Determine the (X, Y) coordinate at the center of the cell enclosing the given text.  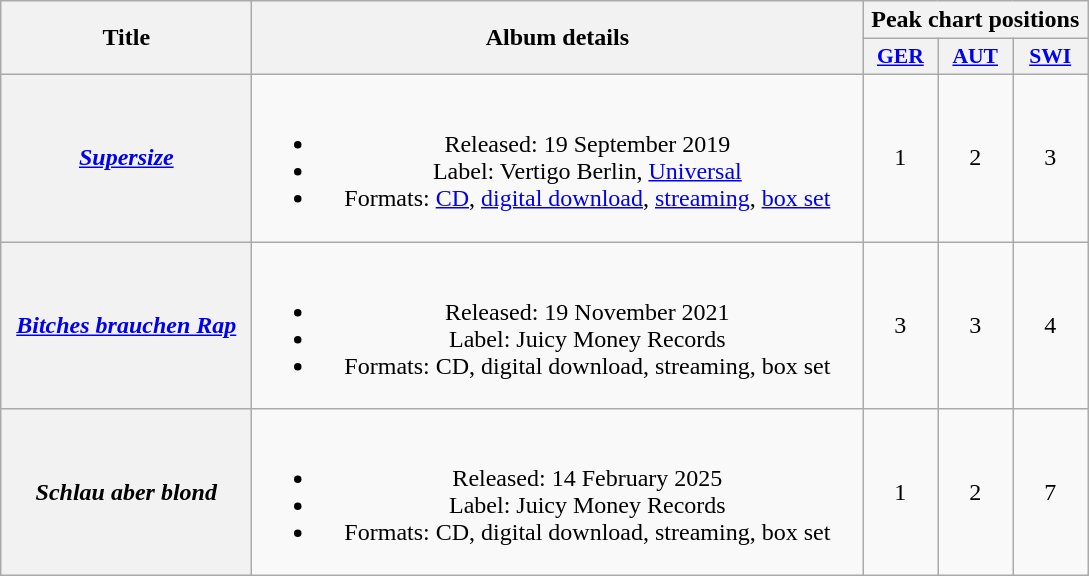
Released: 19 September 2019Label: Vertigo Berlin, UniversalFormats: CD, digital download, streaming, box set (558, 158)
Released: 19 November 2021Label: Juicy Money RecordsFormats: CD, digital download, streaming, box set (558, 326)
Schlau aber blond (126, 492)
Title (126, 38)
Peak chart positions (976, 20)
SWI (1050, 57)
Bitches brauchen Rap (126, 326)
Supersize (126, 158)
7 (1050, 492)
Released: 14 February 2025Label: Juicy Money RecordsFormats: CD, digital download, streaming, box set (558, 492)
4 (1050, 326)
AUT (976, 57)
Album details (558, 38)
GER (900, 57)
